Extract the [X, Y] coordinate from the center of the cell holding the provided text.  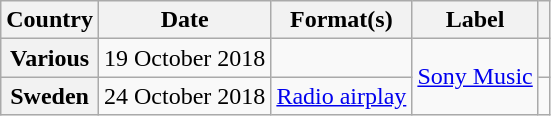
Sony Music [475, 77]
24 October 2018 [184, 96]
Date [184, 20]
Various [50, 58]
Label [475, 20]
Format(s) [342, 20]
Radio airplay [342, 96]
19 October 2018 [184, 58]
Sweden [50, 96]
Country [50, 20]
